Scan for the cell matching the given text and deliver its [x, y] coordinate at center. 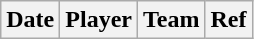
Ref [228, 20]
Date [30, 20]
Team [171, 20]
Player [99, 20]
